Provide the (x, y) coordinate of the cell's center where the given text is located.  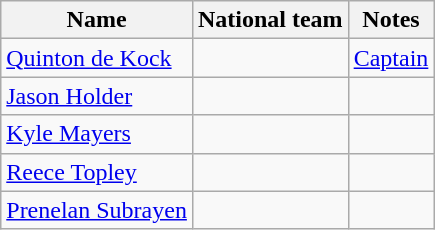
National team (270, 20)
Quinton de Kock (97, 58)
Name (97, 20)
Notes (391, 20)
Jason Holder (97, 96)
Captain (391, 58)
Reece Topley (97, 172)
Prenelan Subrayen (97, 210)
Kyle Mayers (97, 134)
